Pinpoint the cell where the given text exists, returning its (x, y) midpoint coordinate. 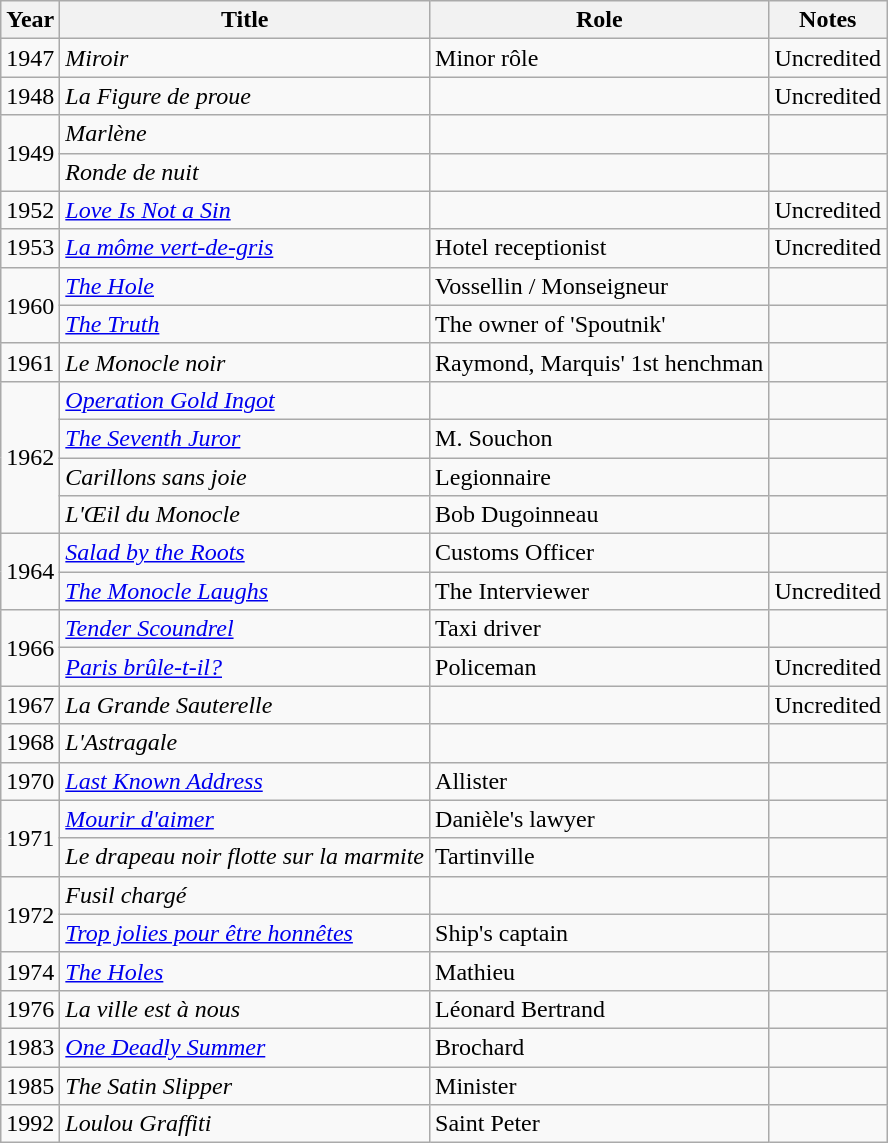
L'Astragale (245, 743)
Trop jolies pour être honnêtes (245, 933)
M. Souchon (600, 438)
Tartinville (600, 857)
Loulou Graffiti (245, 1124)
Bob Dugoinneau (600, 515)
Léonard Bertrand (600, 1009)
Carillons sans joie (245, 477)
1947 (30, 58)
1966 (30, 648)
1985 (30, 1085)
Policeman (600, 667)
Minister (600, 1085)
The Holes (245, 971)
1961 (30, 362)
One Deadly Summer (245, 1047)
1983 (30, 1047)
1967 (30, 705)
The Hole (245, 286)
La Figure de proue (245, 96)
Role (600, 20)
1992 (30, 1124)
La môme vert-de-gris (245, 248)
Allister (600, 781)
1974 (30, 971)
La Grande Sauterelle (245, 705)
Love Is Not a Sin (245, 210)
Le drapeau noir flotte sur la marmite (245, 857)
The Monocle Laughs (245, 591)
1953 (30, 248)
Title (245, 20)
Brochard (600, 1047)
1949 (30, 153)
Minor rôle (600, 58)
1972 (30, 914)
Notes (828, 20)
Vossellin / Monseigneur (600, 286)
Fusil chargé (245, 895)
Mathieu (600, 971)
Danièle's lawyer (600, 819)
The owner of 'Spoutnik' (600, 324)
The Satin Slipper (245, 1085)
Operation Gold Ingot (245, 400)
Taxi driver (600, 629)
Customs Officer (600, 553)
La ville est à nous (245, 1009)
Ronde de nuit (245, 172)
1976 (30, 1009)
Hotel receptionist (600, 248)
Ship's captain (600, 933)
1964 (30, 572)
The Interviewer (600, 591)
1968 (30, 743)
Paris brûle-t-il? (245, 667)
Marlène (245, 134)
Miroir (245, 58)
The Seventh Juror (245, 438)
1960 (30, 305)
The Truth (245, 324)
1971 (30, 838)
1952 (30, 210)
Le Monocle noir (245, 362)
Saint Peter (600, 1124)
Salad by the Roots (245, 553)
1948 (30, 96)
Year (30, 20)
Legionnaire (600, 477)
1962 (30, 457)
Mourir d'aimer (245, 819)
Tender Scoundrel (245, 629)
Last Known Address (245, 781)
Raymond, Marquis' 1st henchman (600, 362)
L'Œil du Monocle (245, 515)
1970 (30, 781)
